Extract the (X, Y) coordinate from the center of the cell holding the provided text.  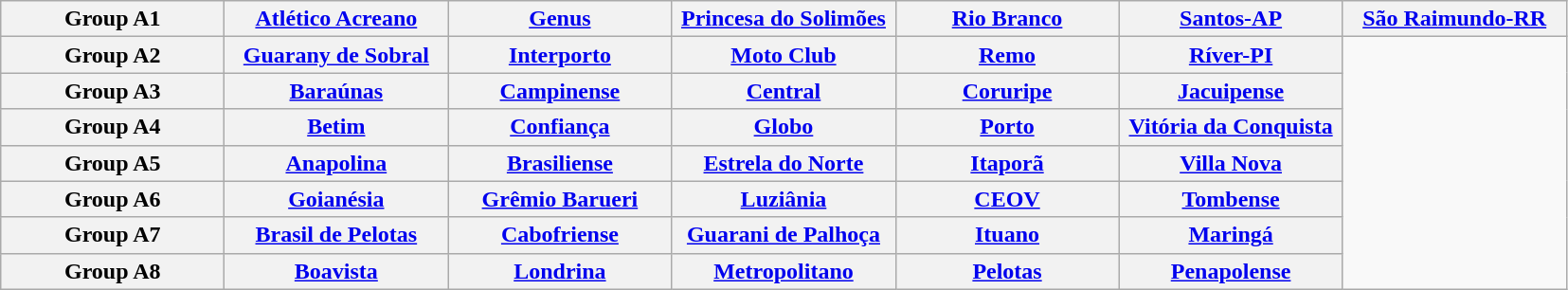
Group A3 (113, 91)
Maringá (1231, 235)
Group A4 (113, 127)
Goianésia (336, 199)
Metropolitano (784, 271)
Group A6 (113, 199)
Genus (560, 19)
Itaporã (1007, 163)
Villa Nova (1231, 163)
Estrela do Norte (784, 163)
Grêmio Barueri (560, 199)
Coruripe (1007, 91)
Globo (784, 127)
Tombense (1231, 199)
Santos-AP (1231, 19)
Group A1 (113, 19)
Luziânia (784, 199)
Group A7 (113, 235)
Group A5 (113, 163)
Ríver-PI (1231, 55)
Ituano (1007, 235)
Guarani de Palhoça (784, 235)
Anapolina (336, 163)
CEOV (1007, 199)
Interporto (560, 55)
Brasiliense (560, 163)
Penapolense (1231, 271)
Brasil de Pelotas (336, 235)
Princesa do Solimões (784, 19)
Londrina (560, 271)
Pelotas (1007, 271)
Campinense (560, 91)
Rio Branco (1007, 19)
Baraúnas (336, 91)
Central (784, 91)
Atlético Acreano (336, 19)
Group A2 (113, 55)
Jacuipense (1231, 91)
Guarany de Sobral (336, 55)
Confiança (560, 127)
Remo (1007, 55)
Vitória da Conquista (1231, 127)
Group A8 (113, 271)
Betim (336, 127)
Porto (1007, 127)
Moto Club (784, 55)
São Raimundo-RR (1454, 19)
Boavista (336, 271)
Cabofriense (560, 235)
